Search for the cell housing the specified text and yield its (X, Y) center coordinate. 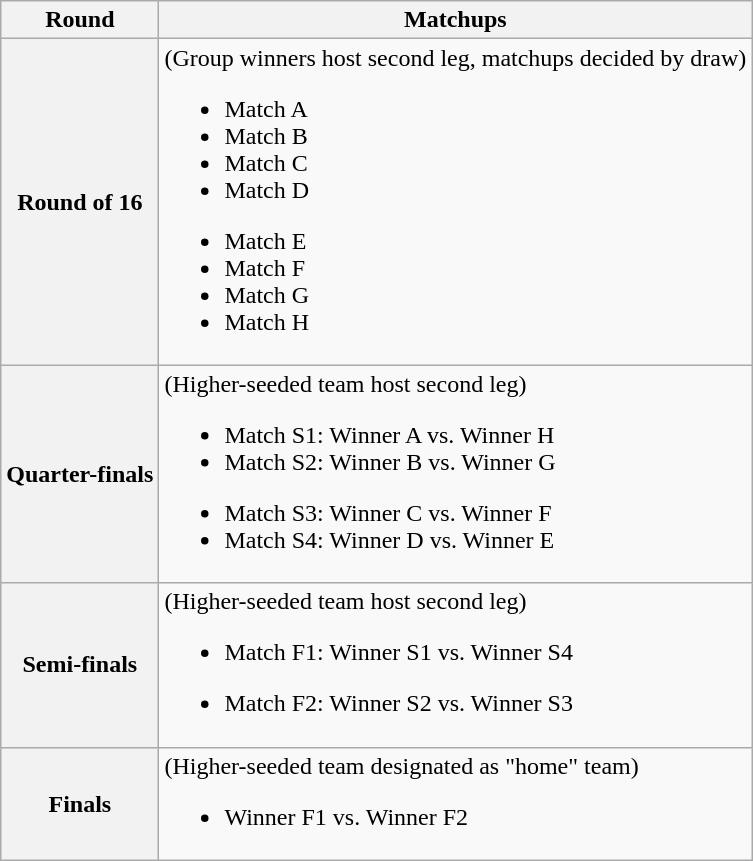
Quarter-finals (80, 474)
(Higher-seeded team designated as "home" team)Winner F1 vs. Winner F2 (456, 804)
(Group winners host second leg, matchups decided by draw) Match AMatch BMatch CMatch DMatch EMatch FMatch GMatch H (456, 202)
Semi-finals (80, 665)
(Higher-seeded team host second leg) Match F1: Winner S1 vs. Winner S4Match F2: Winner S2 vs. Winner S3 (456, 665)
Finals (80, 804)
Round of 16 (80, 202)
Matchups (456, 20)
Round (80, 20)
